From the cell containing the given text, extract its center point as (x, y) coordinate. 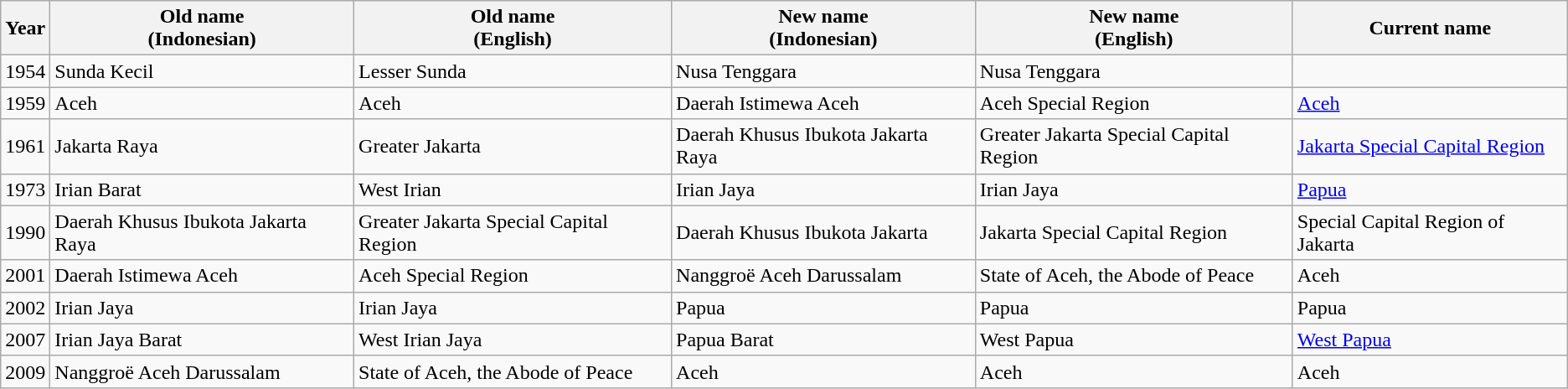
West Irian Jaya (513, 340)
Old name(English) (513, 29)
Year (25, 29)
Irian Barat (203, 189)
1954 (25, 71)
1990 (25, 233)
1959 (25, 103)
Lesser Sunda (513, 71)
Sunda Kecil (203, 71)
1973 (25, 189)
2002 (25, 308)
West Irian (513, 189)
1961 (25, 146)
Irian Jaya Barat (203, 340)
Papua Barat (824, 340)
Old name(Indonesian) (203, 29)
Daerah Khusus Ibukota Jakarta (824, 233)
Greater Jakarta (513, 146)
2007 (25, 340)
2009 (25, 371)
Current name (1430, 29)
New name(English) (1134, 29)
Jakarta Raya (203, 146)
2001 (25, 276)
Special Capital Region of Jakarta (1430, 233)
New name(Indonesian) (824, 29)
